Search for the cell housing the specified text and yield its [X, Y] center coordinate. 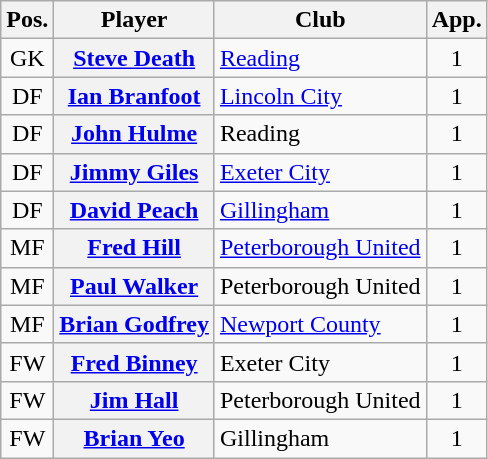
Player [134, 20]
Lincoln City [320, 96]
Fred Binney [134, 362]
John Hulme [134, 134]
Ian Branfoot [134, 96]
Newport County [320, 324]
David Peach [134, 210]
Fred Hill [134, 248]
GK [28, 58]
Jim Hall [134, 400]
Paul Walker [134, 286]
Steve Death [134, 58]
Brian Godfrey [134, 324]
App. [456, 20]
Club [320, 20]
Jimmy Giles [134, 172]
Brian Yeo [134, 438]
Pos. [28, 20]
